Capture the cell that displays the provided text and extract its [x, y] central coordinate. 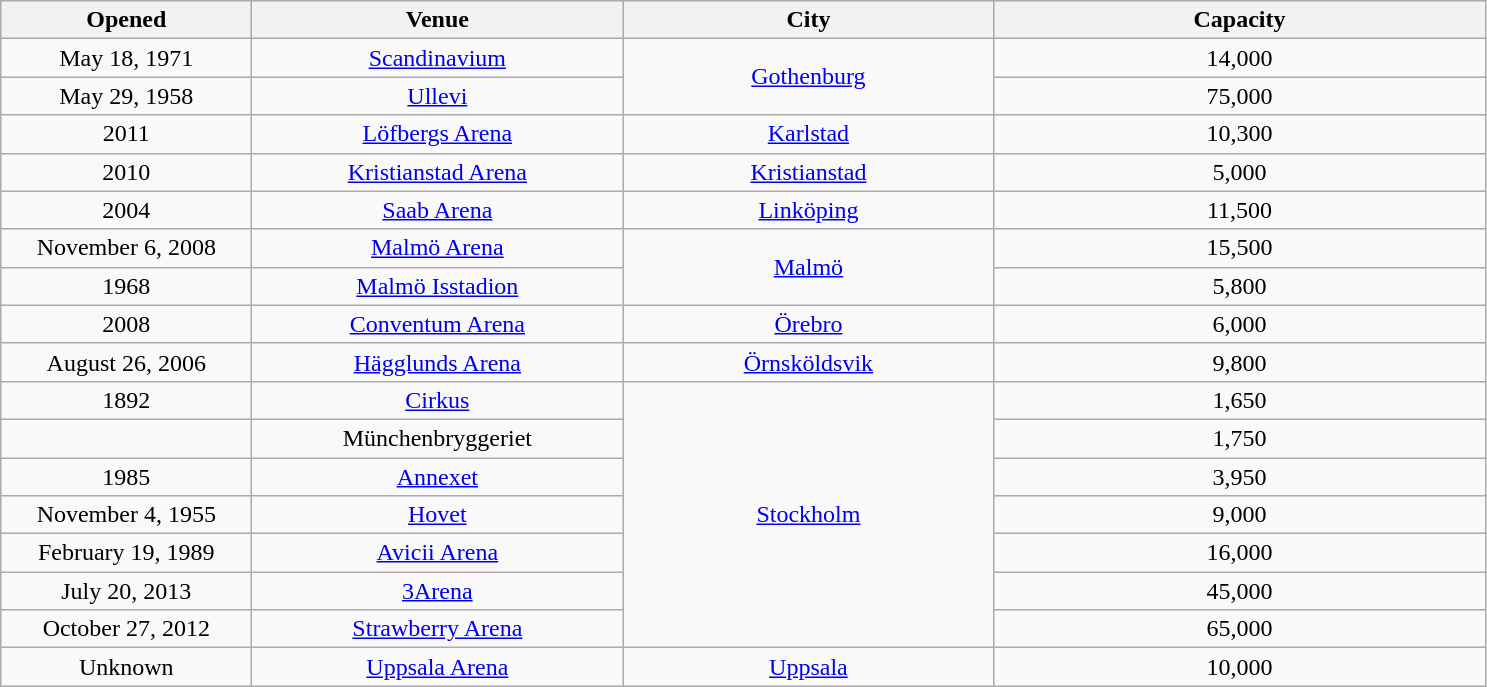
1892 [126, 400]
5,800 [1240, 286]
2011 [126, 134]
Malmö [808, 267]
Linköping [808, 210]
November 6, 2008 [126, 248]
Gothenburg [808, 77]
Ullevi [438, 96]
Münchenbryggeriet [438, 438]
Örebro [808, 324]
February 19, 1989 [126, 553]
Saab Arena [438, 210]
May 29, 1958 [126, 96]
2008 [126, 324]
May 18, 1971 [126, 58]
Unknown [126, 667]
3Arena [438, 591]
6,000 [1240, 324]
Malmö Arena [438, 248]
Cirkus [438, 400]
Hovet [438, 515]
11,500 [1240, 210]
1,750 [1240, 438]
5,000 [1240, 172]
2004 [126, 210]
Uppsala [808, 667]
10,300 [1240, 134]
Scandinavium [438, 58]
Kristianstad Arena [438, 172]
Opened [126, 20]
16,000 [1240, 553]
Stockholm [808, 514]
City [808, 20]
August 26, 2006 [126, 362]
Kristianstad [808, 172]
Uppsala Arena [438, 667]
Löfbergs Arena [438, 134]
10,000 [1240, 667]
Capacity [1240, 20]
July 20, 2013 [126, 591]
Venue [438, 20]
14,000 [1240, 58]
75,000 [1240, 96]
Karlstad [808, 134]
1968 [126, 286]
1,650 [1240, 400]
9,800 [1240, 362]
15,500 [1240, 248]
1985 [126, 477]
Hägglunds Arena [438, 362]
October 27, 2012 [126, 629]
65,000 [1240, 629]
Annexet [438, 477]
45,000 [1240, 591]
November 4, 1955 [126, 515]
Avicii Arena [438, 553]
Conventum Arena [438, 324]
2010 [126, 172]
3,950 [1240, 477]
9,000 [1240, 515]
Örnsköldsvik [808, 362]
Strawberry Arena [438, 629]
Malmö Isstadion [438, 286]
